Extract the [x, y] coordinate from the center of the cell holding the provided text.  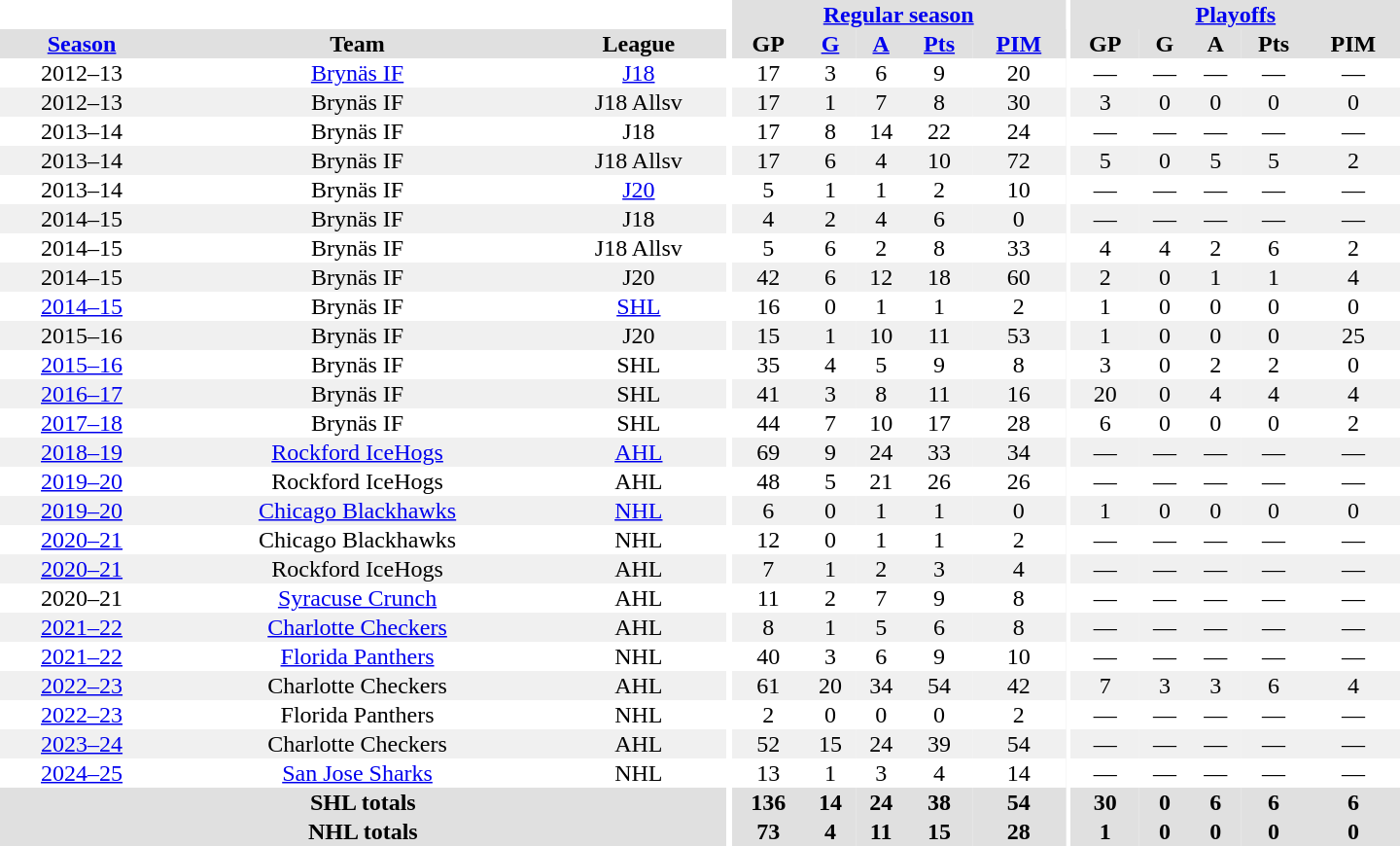
2018–19 [82, 452]
39 [939, 744]
18 [939, 277]
Playoffs [1236, 15]
61 [768, 686]
52 [768, 744]
41 [768, 394]
Season [82, 44]
44 [768, 423]
2016–17 [82, 394]
69 [768, 452]
72 [1019, 160]
2017–18 [82, 423]
38 [939, 802]
53 [1019, 335]
22 [939, 131]
Regular season [898, 15]
40 [768, 656]
21 [881, 481]
San Jose Sharks [358, 773]
35 [768, 365]
2024–25 [82, 773]
NHL totals [364, 831]
2023–24 [82, 744]
48 [768, 481]
60 [1019, 277]
Syracuse Crunch [358, 598]
136 [768, 802]
SHL totals [364, 802]
73 [768, 831]
Team [358, 44]
13 [768, 773]
25 [1353, 335]
League [639, 44]
